Extract the (X, Y) coordinate from the center of the cell holding the provided text.  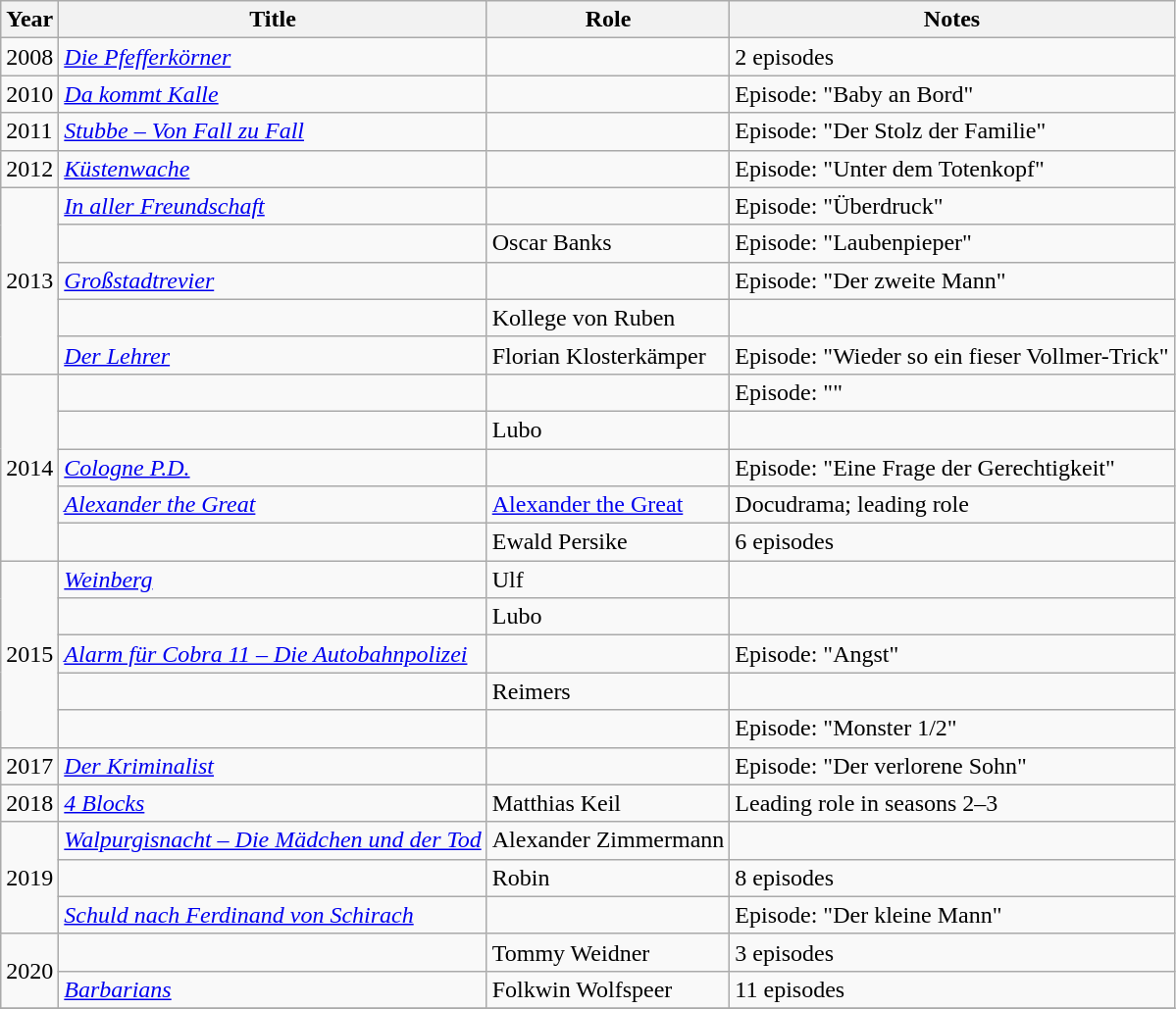
Schuld nach Ferdinand von Schirach (273, 915)
8 episodes (951, 878)
3 episodes (951, 952)
2011 (29, 131)
Weinberg (273, 580)
Barbarians (273, 989)
Oscar Banks (608, 243)
Episode: "" (951, 392)
Episode: "Monster 1/2" (951, 729)
Florian Klosterkämper (608, 355)
Episode: "Baby an Bord" (951, 94)
2008 (29, 57)
Matthias Keil (608, 803)
6 episodes (951, 542)
Episode: "Eine Frage der Gerechtigkeit" (951, 468)
Ulf (608, 580)
Reimers (608, 691)
Robin (608, 878)
Der Kriminalist (273, 766)
Episode: "Unter dem Totenkopf" (951, 169)
Da kommt Kalle (273, 94)
2014 (29, 467)
2013 (29, 280)
2018 (29, 803)
Kollege von Ruben (608, 318)
2 episodes (951, 57)
Tommy Weidner (608, 952)
In aller Freundschaft (273, 206)
Year (29, 20)
2010 (29, 94)
2015 (29, 654)
Ewald Persike (608, 542)
Cologne P.D. (273, 468)
Die Pfefferkörner (273, 57)
Großstadtrevier (273, 280)
Episode: "Laubenpieper" (951, 243)
2017 (29, 766)
Alarm für Cobra 11 – Die Autobahnpolizei (273, 654)
Leading role in seasons 2–3 (951, 803)
2020 (29, 971)
Episode: "Der kleine Mann" (951, 915)
Episode: "Der zweite Mann" (951, 280)
Stubbe – Von Fall zu Fall (273, 131)
11 episodes (951, 989)
Der Lehrer (273, 355)
Notes (951, 20)
Episode: "Der Stolz der Familie" (951, 131)
Episode: "Angst" (951, 654)
Küstenwache (273, 169)
4 Blocks (273, 803)
Folkwin Wolfspeer (608, 989)
Role (608, 20)
2019 (29, 878)
Episode: "Überdruck" (951, 206)
Title (273, 20)
Episode: "Wieder so ein fieser Vollmer-Trick" (951, 355)
Episode: "Der verlorene Sohn" (951, 766)
Alexander Zimmermann (608, 840)
Docudrama; leading role (951, 505)
Walpurgisnacht – Die Mädchen und der Tod (273, 840)
2012 (29, 169)
